Scan for the cell matching the given text and deliver its (X, Y) coordinate at center. 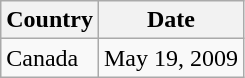
Date (170, 20)
Canada (50, 58)
May 19, 2009 (170, 58)
Country (50, 20)
